Identify which cell holds the provided text, then report its [X, Y] central coordinate. 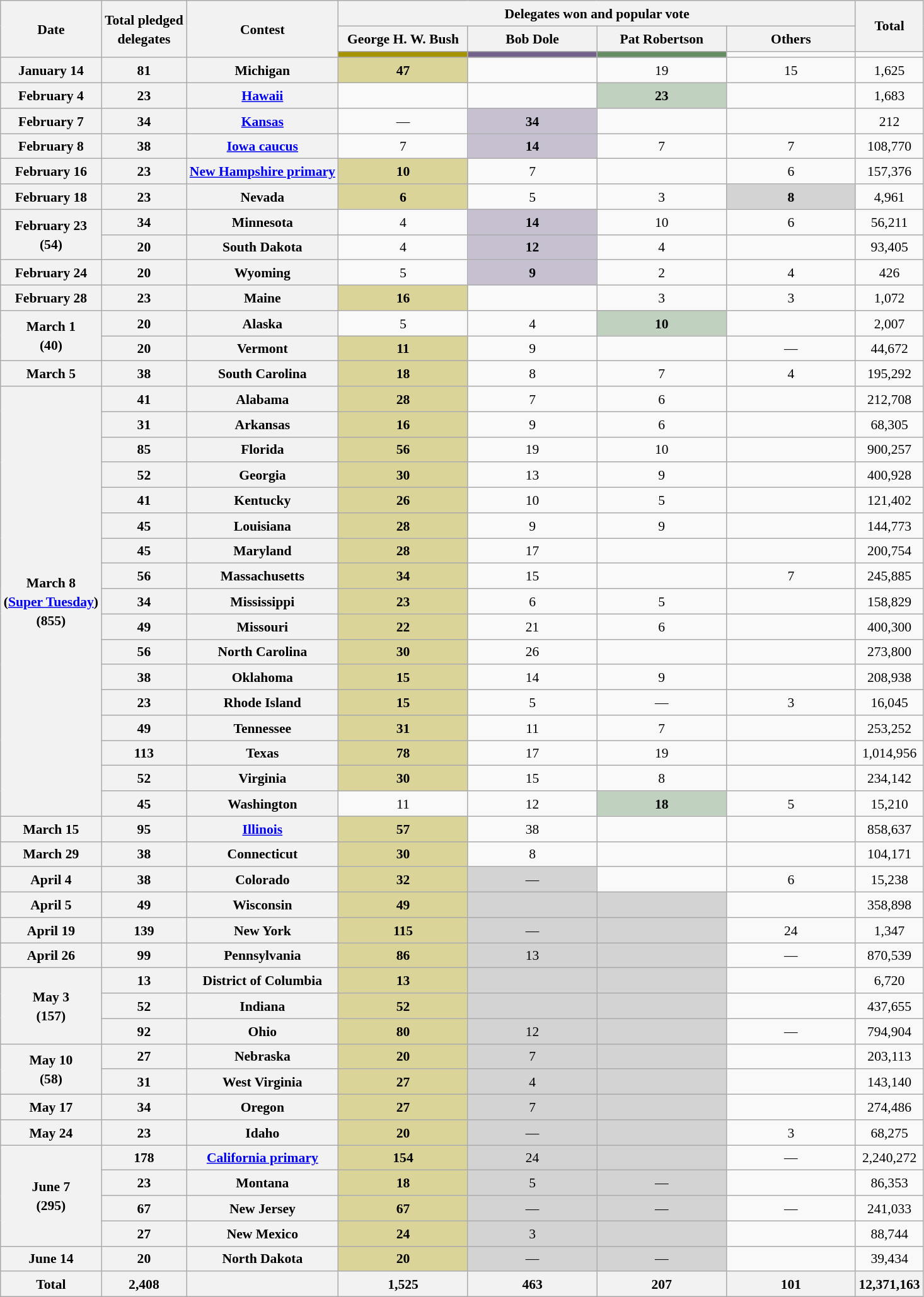
794,904 [889, 1031]
George H. W. Bush [403, 38]
Maine [262, 298]
86 [403, 955]
Pennsylvania [262, 955]
92 [144, 1031]
May 24 [51, 1133]
208,938 [889, 677]
Kentucky [262, 500]
Indiana [262, 1006]
May 3(157) [51, 1006]
June 14 [51, 1259]
195,292 [889, 374]
New York [262, 930]
154 [403, 1158]
1,014,956 [889, 753]
April 26 [51, 955]
New Mexico [262, 1233]
North Dakota [262, 1259]
400,300 [889, 626]
1,525 [403, 1284]
Massachusetts [262, 576]
Pat Robertson [662, 38]
900,257 [889, 449]
Idaho [262, 1133]
Wyoming [262, 273]
Nebraska [262, 1056]
113 [144, 753]
California primary [262, 1158]
157,376 [889, 171]
District of Columbia [262, 981]
Delegates won and popular vote [597, 13]
Minnesota [262, 222]
1,625 [889, 71]
West Virginia [262, 1082]
Arkansas [262, 424]
245,885 [889, 576]
2,007 [889, 323]
234,142 [889, 778]
15,210 [889, 804]
358,898 [889, 905]
February 18 [51, 197]
Contest [262, 29]
February 24 [51, 273]
February 7 [51, 121]
158,829 [889, 601]
115 [403, 930]
Tennessee [262, 728]
New Hampshire primary [262, 171]
858,637 [889, 829]
February 16 [51, 171]
Kansas [262, 121]
39,434 [889, 1259]
200,754 [889, 551]
108,770 [889, 146]
April 5 [51, 905]
February 8 [51, 146]
Rhode Island [262, 703]
68,305 [889, 424]
400,928 [889, 475]
1,347 [889, 930]
56,211 [889, 222]
February 4 [51, 96]
June 7(295) [51, 1196]
Nevada [262, 197]
Vermont [262, 349]
32 [403, 880]
Michigan [262, 71]
4,961 [889, 197]
Alaska [262, 323]
241,033 [889, 1208]
Mississippi [262, 601]
Connecticut [262, 854]
22 [403, 626]
273,800 [889, 652]
Louisiana [262, 526]
16,045 [889, 703]
101 [790, 1284]
Date [51, 29]
Virginia [262, 778]
March 1(40) [51, 336]
Iowa caucus [262, 146]
Illinois [262, 829]
93,405 [889, 247]
Total pledgeddelegates [144, 29]
Oklahoma [262, 677]
Oregon [262, 1107]
April 19 [51, 930]
139 [144, 930]
March 5 [51, 374]
April 4 [51, 880]
870,539 [889, 955]
80 [403, 1031]
6,720 [889, 981]
Wisconsin [262, 905]
Washington [262, 804]
178 [144, 1158]
February 23(54) [51, 234]
144,773 [889, 526]
47 [403, 71]
99 [144, 955]
81 [144, 71]
March 8(Super Tuesday)(855) [51, 601]
North Carolina [262, 652]
Alabama [262, 399]
437,655 [889, 1006]
March 29 [51, 854]
May 17 [51, 1107]
Maryland [262, 551]
Ohio [262, 1031]
95 [144, 829]
Bob Dole [532, 38]
Missouri [262, 626]
253,252 [889, 728]
Hawaii [262, 96]
463 [532, 1284]
January 14 [51, 71]
South Dakota [262, 247]
1,072 [889, 298]
15,238 [889, 880]
2,408 [144, 1284]
February 28 [51, 298]
212 [889, 121]
44,672 [889, 349]
143,140 [889, 1082]
78 [403, 753]
Colorado [262, 880]
12,371,163 [889, 1284]
Texas [262, 753]
426 [889, 273]
207 [662, 1284]
212,708 [889, 399]
86,353 [889, 1183]
2 [662, 273]
Georgia [262, 475]
68,275 [889, 1133]
South Carolina [262, 374]
85 [144, 449]
203,113 [889, 1056]
21 [532, 626]
March 15 [51, 829]
57 [403, 829]
Florida [262, 449]
Montana [262, 1183]
Others [790, 38]
104,171 [889, 854]
1,683 [889, 96]
121,402 [889, 500]
274,486 [889, 1107]
New Jersey [262, 1208]
May 10(58) [51, 1069]
88,744 [889, 1233]
2,240,272 [889, 1158]
